Search for the cell housing the specified text and yield its [x, y] center coordinate. 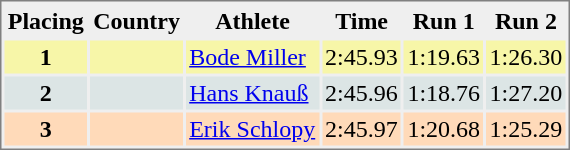
Country [136, 20]
2 [45, 92]
Athlete [252, 20]
2:45.97 [362, 128]
Run 1 [444, 20]
1:26.30 [526, 56]
Erik Schlopy [252, 128]
Bode Miller [252, 56]
Time [362, 20]
2:45.93 [362, 56]
3 [45, 128]
Hans Knauß [252, 92]
Run 2 [526, 20]
2:45.96 [362, 92]
Placing [45, 20]
1 [45, 56]
1:27.20 [526, 92]
1:19.63 [444, 56]
1:25.29 [526, 128]
1:20.68 [444, 128]
1:18.76 [444, 92]
